Extract the (X, Y) coordinate from the center of the cell holding the provided text.  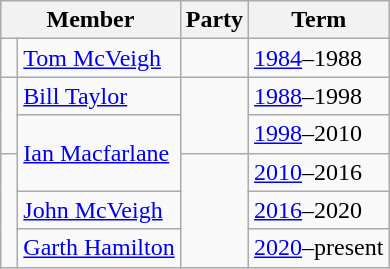
Ian Macfarlane (99, 153)
Term (319, 20)
Bill Taylor (99, 96)
1988–1998 (319, 96)
John McVeigh (99, 210)
Member (90, 20)
2010–2016 (319, 172)
Garth Hamilton (99, 248)
Tom McVeigh (99, 58)
1984–1988 (319, 58)
2020–present (319, 248)
1998–2010 (319, 134)
Party (214, 20)
2016–2020 (319, 210)
